For the text-containing cell, return its midpoint in (X, Y) coordinate format. 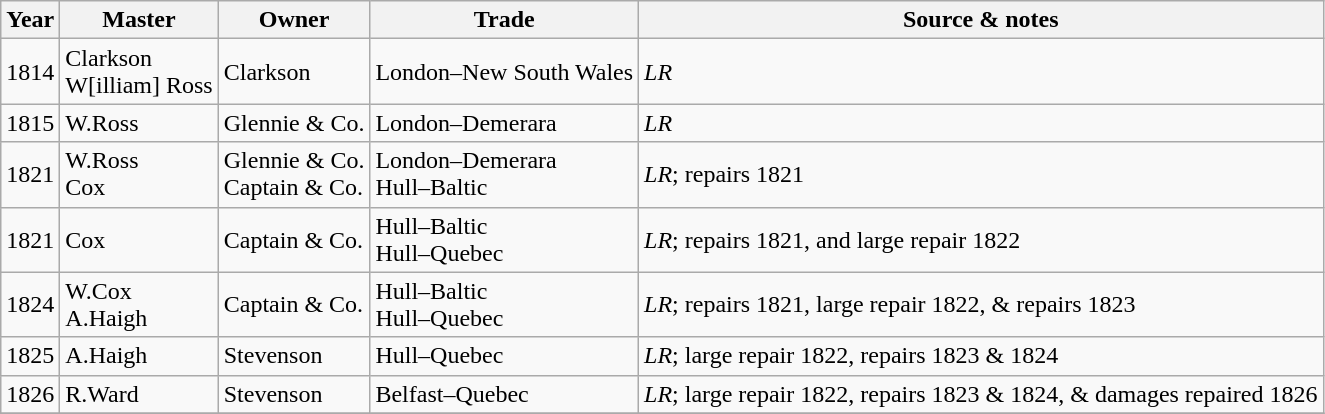
Clarkson (294, 72)
LR; large repair 1822, repairs 1823 & 1824, & damages repaired 1826 (981, 394)
LR; repairs 1821 (981, 174)
LR; large repair 1822, repairs 1823 & 1824 (981, 356)
W.Ross (139, 123)
Hull–Quebec (504, 356)
Owner (294, 20)
Trade (504, 20)
LR; repairs 1821, and large repair 1822 (981, 240)
1825 (30, 356)
LR; repairs 1821, large repair 1822, & repairs 1823 (981, 304)
London–New South Wales (504, 72)
ClarksonW[illiam] Ross (139, 72)
Cox (139, 240)
London–Demerara (504, 123)
Glennie & Co. (294, 123)
Source & notes (981, 20)
Belfast–Quebec (504, 394)
W.CoxA.Haigh (139, 304)
A.Haigh (139, 356)
1815 (30, 123)
Glennie & Co.Captain & Co. (294, 174)
R.Ward (139, 394)
1814 (30, 72)
Master (139, 20)
Year (30, 20)
W.RossCox (139, 174)
London–DemeraraHull–Baltic (504, 174)
1826 (30, 394)
1824 (30, 304)
